Identify which cell holds the provided text, then report its [x, y] central coordinate. 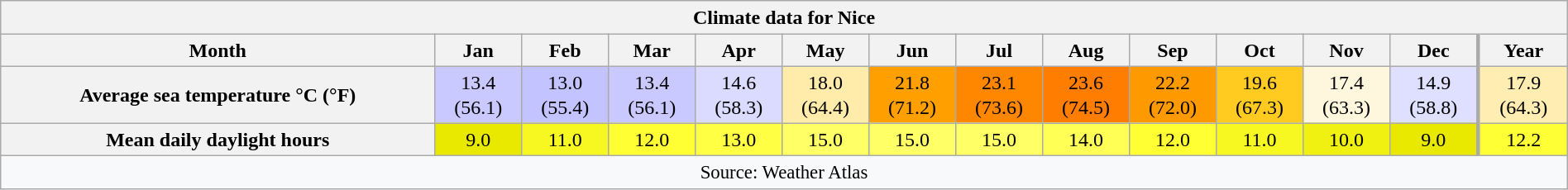
14.6(58.3) [739, 94]
Jan [478, 50]
Source: Weather Atlas [784, 172]
14.9(58.8) [1434, 94]
Sep [1173, 50]
Apr [739, 50]
10.0 [1346, 140]
Average sea temperature °C (°F) [218, 94]
13.0 [739, 140]
18.0(64.4) [825, 94]
Dec [1434, 50]
14.0 [1087, 140]
22.2(72.0) [1173, 94]
Jun [913, 50]
17.9(64.3) [1523, 94]
Feb [566, 50]
17.4(63.3) [1346, 94]
23.6(74.5) [1087, 94]
Aug [1087, 50]
Oct [1260, 50]
Nov [1346, 50]
19.6(67.3) [1260, 94]
12.2 [1523, 140]
21.8(71.2) [913, 94]
Climate data for Nice [784, 17]
Year [1523, 50]
13.0(55.4) [566, 94]
23.1(73.6) [999, 94]
Month [218, 50]
Mar [652, 50]
Mean daily daylight hours [218, 140]
Jul [999, 50]
May [825, 50]
